Output the [X, Y] coordinate of the center of the cell containing the given text.  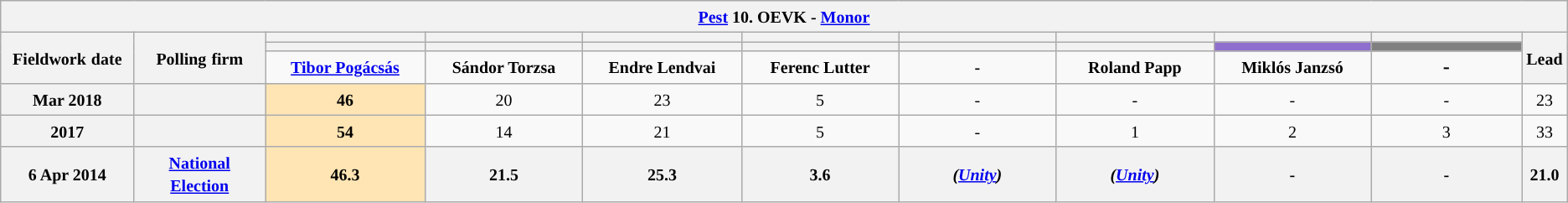
Lead [1545, 58]
46 [345, 99]
National Election [199, 174]
1 [1135, 131]
14 [503, 131]
25.3 [663, 174]
3 [1447, 131]
2 [1292, 131]
Ferenc Lutter [820, 67]
21.0 [1545, 174]
Mar 2018 [67, 99]
54 [345, 131]
Endre Lendvai [663, 67]
3.6 [820, 174]
21.5 [503, 174]
6 Apr 2014 [67, 174]
21 [663, 131]
33 [1545, 131]
20 [503, 99]
Miklós Janzsó [1292, 67]
Roland Papp [1135, 67]
Sándor Torzsa [503, 67]
46.3 [345, 174]
Fieldwork date [67, 58]
Tibor Pogácsás [345, 67]
Polling firm [199, 58]
Pest 10. OEVK - Monor [784, 17]
2017 [67, 131]
